Search for the cell housing the specified text and yield its (X, Y) center coordinate. 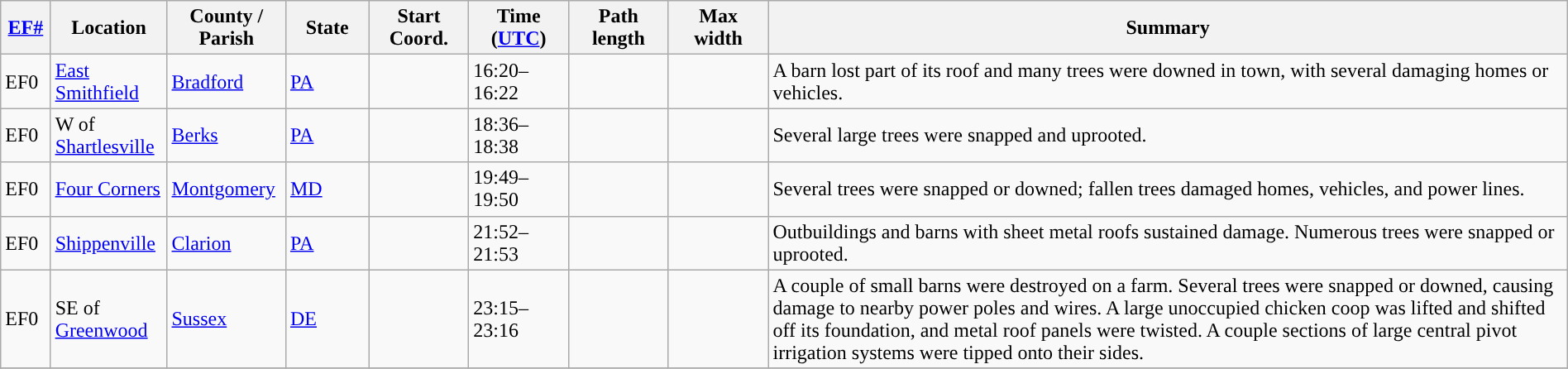
Sussex (227, 319)
Bradford (227, 81)
Summary (1168, 28)
Several large trees were snapped and uprooted. (1168, 136)
Start Coord. (418, 28)
Several trees were snapped or downed; fallen trees damaged homes, vehicles, and power lines. (1168, 189)
A barn lost part of its roof and many trees were downed in town, with several damaging homes or vehicles. (1168, 81)
State (327, 28)
16:20–16:22 (519, 81)
SE of Greenwood (109, 319)
Location (109, 28)
Path length (619, 28)
23:15–23:16 (519, 319)
EF# (26, 28)
East Smithfield (109, 81)
Outbuildings and barns with sheet metal roofs sustained damage. Numerous trees were snapped or uprooted. (1168, 243)
Four Corners (109, 189)
21:52–21:53 (519, 243)
MD (327, 189)
19:49–19:50 (519, 189)
Clarion (227, 243)
18:36–18:38 (519, 136)
Max width (718, 28)
Montgomery (227, 189)
Time (UTC) (519, 28)
Shippenville (109, 243)
County / Parish (227, 28)
W of Shartlesville (109, 136)
Berks (227, 136)
DE (327, 319)
